Find where the given text appears and provide that cell's center as [X, Y] coordinate. 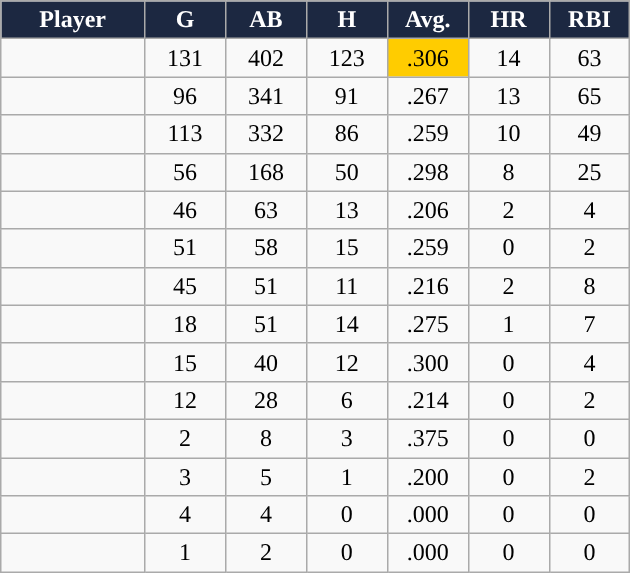
.306 [428, 58]
86 [346, 134]
RBI [590, 20]
Avg. [428, 20]
402 [266, 58]
10 [508, 134]
.300 [428, 362]
131 [186, 58]
168 [266, 172]
332 [266, 134]
56 [186, 172]
58 [266, 248]
96 [186, 96]
123 [346, 58]
5 [266, 477]
AB [266, 20]
40 [266, 362]
.200 [428, 477]
65 [590, 96]
6 [346, 400]
45 [186, 286]
7 [590, 324]
.267 [428, 96]
Player [73, 20]
.214 [428, 400]
28 [266, 400]
46 [186, 210]
HR [508, 20]
G [186, 20]
.216 [428, 286]
18 [186, 324]
341 [266, 96]
11 [346, 286]
49 [590, 134]
.275 [428, 324]
113 [186, 134]
50 [346, 172]
91 [346, 96]
.298 [428, 172]
.206 [428, 210]
.375 [428, 438]
H [346, 20]
25 [590, 172]
